For the text-containing cell, return its midpoint in (x, y) coordinate format. 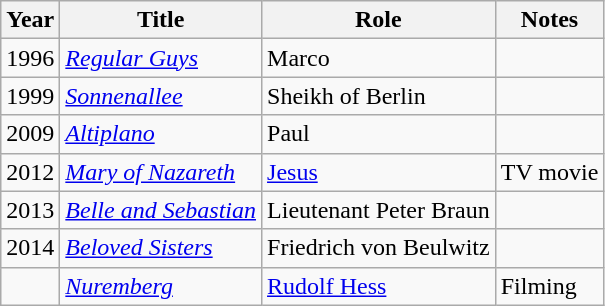
Lieutenant Peter Braun (379, 210)
2013 (30, 210)
Altiplano (161, 134)
Marco (379, 58)
Sonnenallee (161, 96)
Paul (379, 134)
Nuremberg (161, 286)
2012 (30, 172)
2009 (30, 134)
Sheikh of Berlin (379, 96)
Title (161, 20)
Notes (550, 20)
TV movie (550, 172)
Rudolf Hess (379, 286)
Year (30, 20)
2014 (30, 248)
Regular Guys (161, 58)
1996 (30, 58)
Belle and Sebastian (161, 210)
Friedrich von Beulwitz (379, 248)
Mary of Nazareth (161, 172)
Role (379, 20)
Filming (550, 286)
Jesus (379, 172)
Beloved Sisters (161, 248)
1999 (30, 96)
